For the text-containing cell, return its midpoint in (X, Y) coordinate format. 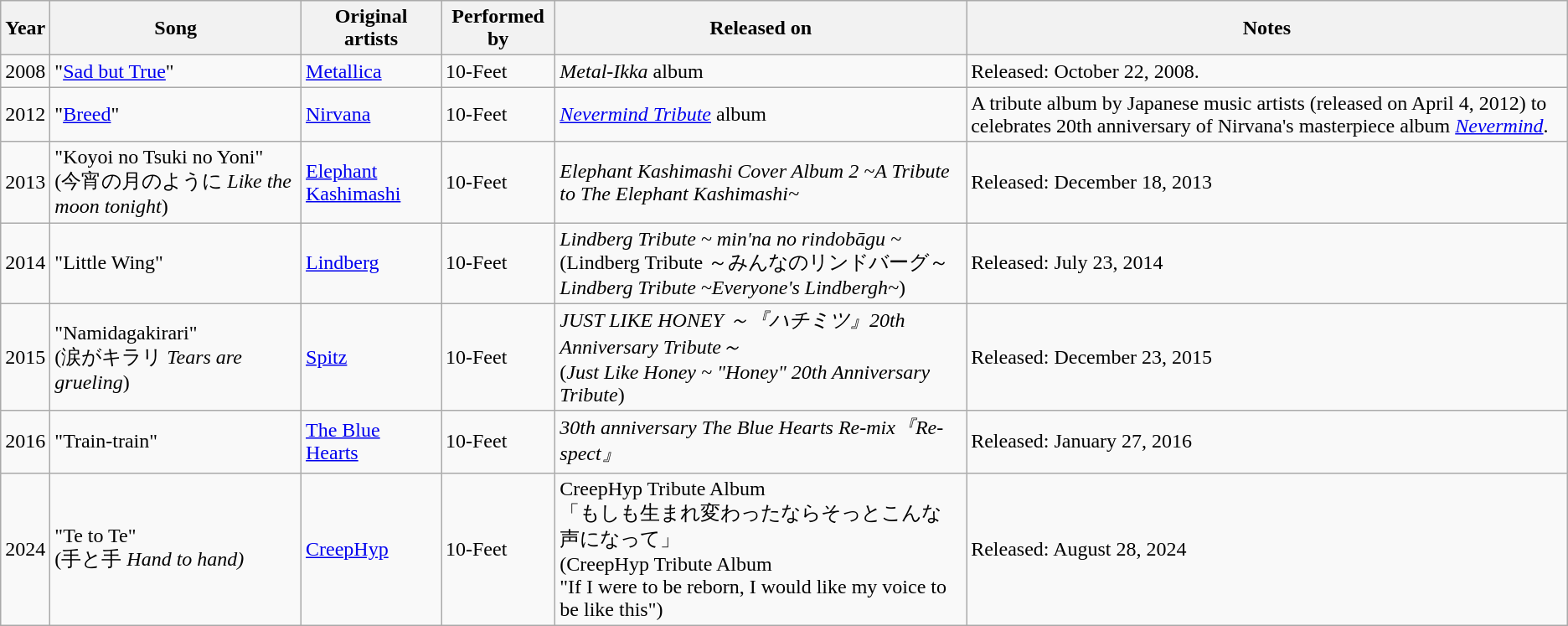
"Sad but True" (176, 71)
"Breed" (176, 114)
Lindberg (372, 263)
30th anniversary The Blue Hearts Re-mix『Re-spect』 (761, 442)
Nevermind Tribute album (761, 114)
"Little Wing" (176, 263)
Released: October 22, 2008. (1267, 71)
Lindberg Tribute ~ min'na no rindobāgu ~(Lindberg Tribute ～みんなのリンドバーグ～ Lindberg Tribute ~Everyone's Lindbergh~) (761, 263)
Released: July 23, 2014 (1267, 263)
2008 (25, 71)
Released: August 28, 2024 (1267, 549)
2015 (25, 357)
Original artists (372, 28)
A tribute album by Japanese music artists (released on April 4, 2012) to celebrates 20th anniversary of Nirvana's masterpiece album Nevermind. (1267, 114)
2012 (25, 114)
2013 (25, 183)
The Blue Hearts (372, 442)
CreepHyp Tribute Album「もしも生まれ変わったならそっとこんな声になって」(CreepHyp Tribute Album"If I were to be reborn, I would like my voice to be like this") (761, 549)
Notes (1267, 28)
Elephant Kashimashi (372, 183)
Song (176, 28)
Elephant Kashimashi Cover Album 2 ~A Tribute to The Elephant Kashimashi~ (761, 183)
"Train-train" (176, 442)
Nirvana (372, 114)
Released on (761, 28)
2014 (25, 263)
"Te to Te"(手と手 Hand to hand) (176, 549)
Metallica (372, 71)
2024 (25, 549)
"Namidagakirari"(涙がキラリ Tears are grueling) (176, 357)
Released: December 23, 2015 (1267, 357)
Spitz (372, 357)
Year (25, 28)
Performed by (498, 28)
Released: December 18, 2013 (1267, 183)
Released: January 27, 2016 (1267, 442)
2016 (25, 442)
Metal-Ikka album (761, 71)
JUST LIKE HONEY ～『ハチミツ』20th Anniversary Tribute～(Just Like Honey ~ "Honey" 20th Anniversary Tribute) (761, 357)
"Koyoi no Tsuki no Yoni"(今宵の月のように Like the moon tonight) (176, 183)
CreepHyp (372, 549)
